Pinpoint the cell where the given text exists, returning its [x, y] midpoint coordinate. 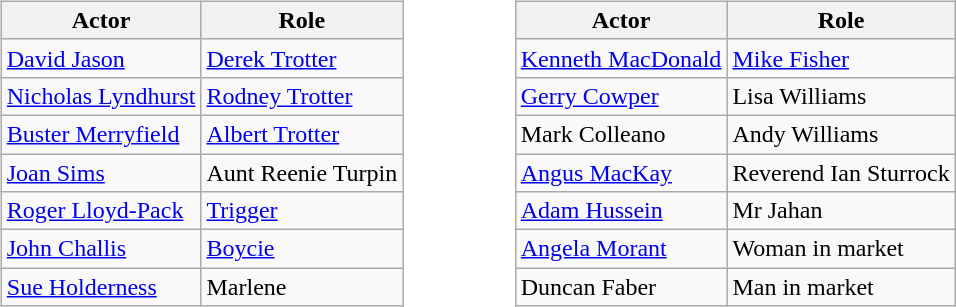
Buster Merryfield [101, 134]
Woman in market [841, 249]
Albert Trotter [302, 134]
Derek Trotter [302, 58]
Lisa Williams [841, 96]
Mark Colleano [621, 134]
Man in market [841, 287]
Mr Jahan [841, 211]
Duncan Faber [621, 287]
Gerry Cowper [621, 96]
Aunt Reenie Turpin [302, 173]
Roger Lloyd-Pack [101, 211]
John Challis [101, 249]
Nicholas Lyndhurst [101, 96]
Boycie [302, 249]
Marlene [302, 287]
Angela Morant [621, 249]
Reverend Ian Sturrock [841, 173]
Angus MacKay [621, 173]
Andy Williams [841, 134]
Kenneth MacDonald [621, 58]
David Jason [101, 58]
Rodney Trotter [302, 96]
Adam Hussein [621, 211]
Joan Sims [101, 173]
Mike Fisher [841, 58]
Trigger [302, 211]
Sue Holderness [101, 287]
